Extract the (X, Y) coordinate from the center of the cell holding the provided text.  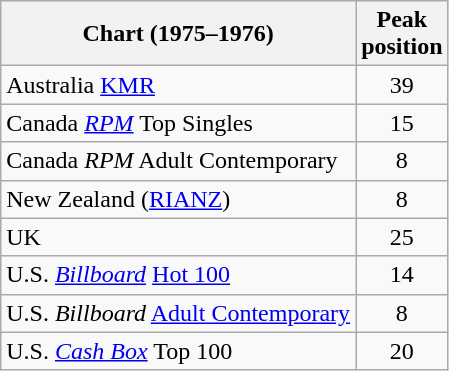
39 (402, 85)
25 (402, 237)
Canada RPM Adult Contemporary (178, 161)
U.S. Billboard Adult Contemporary (178, 313)
UK (178, 237)
U.S. Billboard Hot 100 (178, 275)
Australia KMR (178, 85)
New Zealand (RIANZ) (178, 199)
Canada RPM Top Singles (178, 123)
20 (402, 351)
Chart (1975–1976) (178, 34)
14 (402, 275)
U.S. Cash Box Top 100 (178, 351)
Peakposition (402, 34)
15 (402, 123)
